Identify which cell holds the provided text, then report its (x, y) central coordinate. 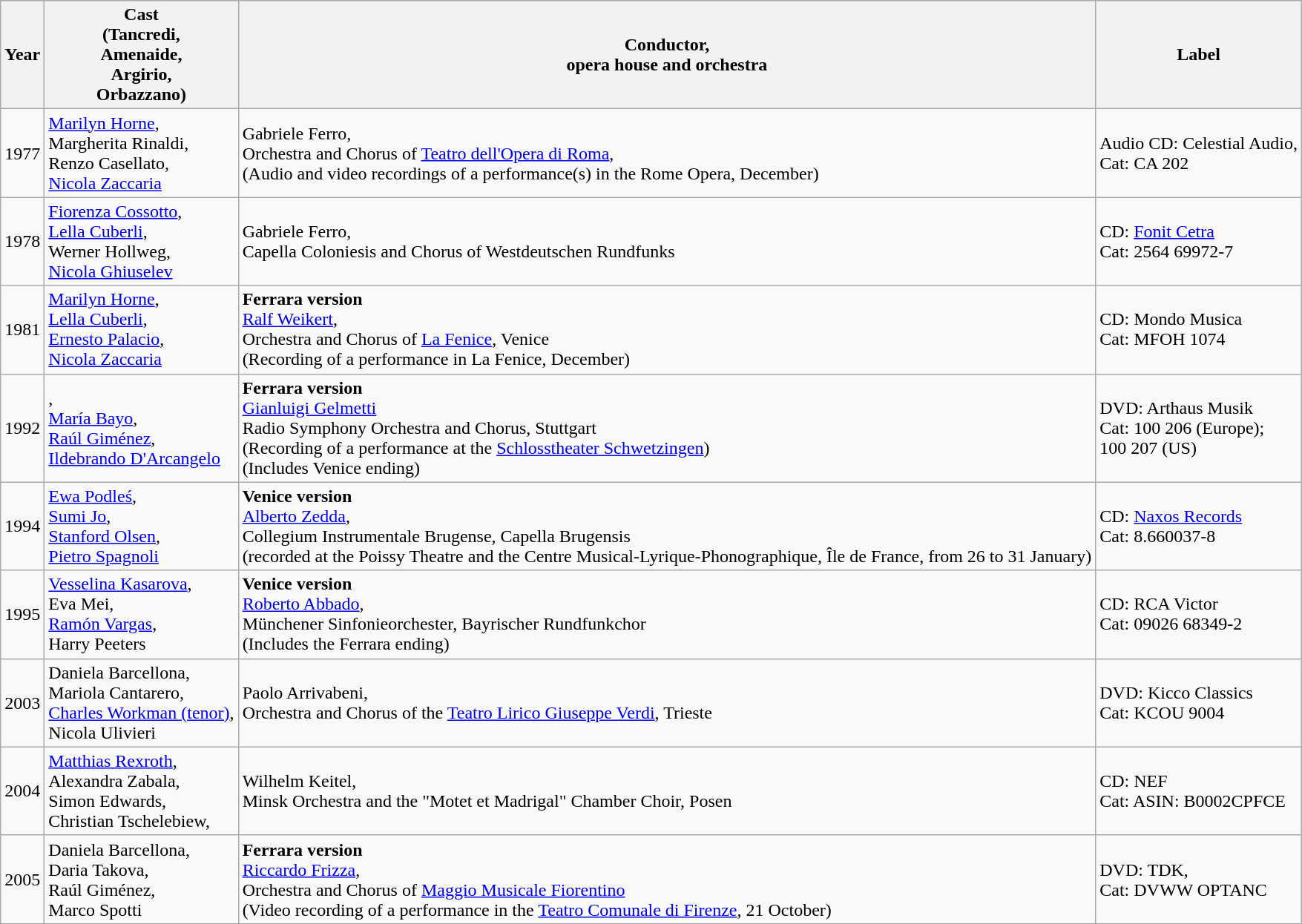
Marilyn Horne,Margherita Rinaldi,Renzo Casellato,Nicola Zaccaria (141, 153)
Fiorenza Cossotto,Lella Cuberli,Werner Hollweg,Nicola Ghiuselev (141, 242)
Gabriele Ferro,Orchestra and Chorus of Teatro dell'Opera di Roma,(Audio and video recordings of a performance(s) in the Rome Opera, December) (667, 153)
DVD: Arthaus MusikCat: 100 206 (Europe);100 207 (US) (1199, 428)
2005 (22, 880)
Daniela Barcellona,Daria Takova,Raúl Giménez,Marco Spotti (141, 880)
Vesselina Kasarova,Eva Mei,Ramón Vargas,Harry Peeters (141, 614)
CD: Naxos RecordsCat: 8.660037-8 (1199, 527)
Audio CD: Celestial Audio,Cat: CA 202 (1199, 153)
1977 (22, 153)
CD: NEF Cat: ASIN: B0002CPFCE (1199, 791)
DVD: TDK,Cat: DVWW OPTANC (1199, 880)
Conductor,opera house and orchestra (667, 55)
,María Bayo,Raúl Giménez,Ildebrando D'Arcangelo (141, 428)
1992 (22, 428)
CD: RCA VictorCat: 09026 68349-2 (1199, 614)
Year (22, 55)
Venice versionRoberto Abbado,Münchener Sinfonieorchester, Bayrischer Rundfunkchor(Includes the Ferrara ending) (667, 614)
Matthias Rexroth,Alexandra Zabala, Simon Edwards, Christian Tschelebiew, (141, 791)
2004 (22, 791)
Daniela Barcellona,Mariola Cantarero,Charles Workman (tenor),Nicola Ulivieri (141, 703)
Wilhelm Keitel, Minsk Orchestra and the "Motet et Madrigal" Chamber Choir, Posen (667, 791)
Label (1199, 55)
2003 (22, 703)
1978 (22, 242)
Paolo Arrivabeni,Orchestra and Chorus of the Teatro Lirico Giuseppe Verdi, Trieste (667, 703)
Ewa Podleś,Sumi Jo,Stanford Olsen,Pietro Spagnoli (141, 527)
Ferrara versionRalf Weikert,Orchestra and Chorus of La Fenice, Venice(Recording of a performance in La Fenice, December) (667, 329)
1994 (22, 527)
CD: Mondo MusicaCat: MFOH 1074 (1199, 329)
1995 (22, 614)
DVD: Kicco ClassicsCat: KCOU 9004 (1199, 703)
CD: Fonit CetraCat: 2564 69972-7 (1199, 242)
Cast(Tancredi,Amenaide,Argirio,Orbazzano) (141, 55)
Marilyn Horne,Lella Cuberli,Ernesto Palacio,Nicola Zaccaria (141, 329)
1981 (22, 329)
Gabriele Ferro,Capella Coloniesis and Chorus of Westdeutschen Rundfunks (667, 242)
